Provide the [X, Y] coordinate of the cell's center where the given text is located.  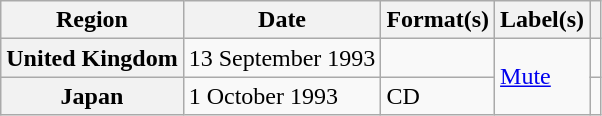
Label(s) [542, 20]
Region [92, 20]
Mute [542, 77]
Date [282, 20]
United Kingdom [92, 58]
CD [438, 96]
1 October 1993 [282, 96]
13 September 1993 [282, 58]
Format(s) [438, 20]
Japan [92, 96]
